Find where the given text appears and provide that cell's center as (x, y) coordinate. 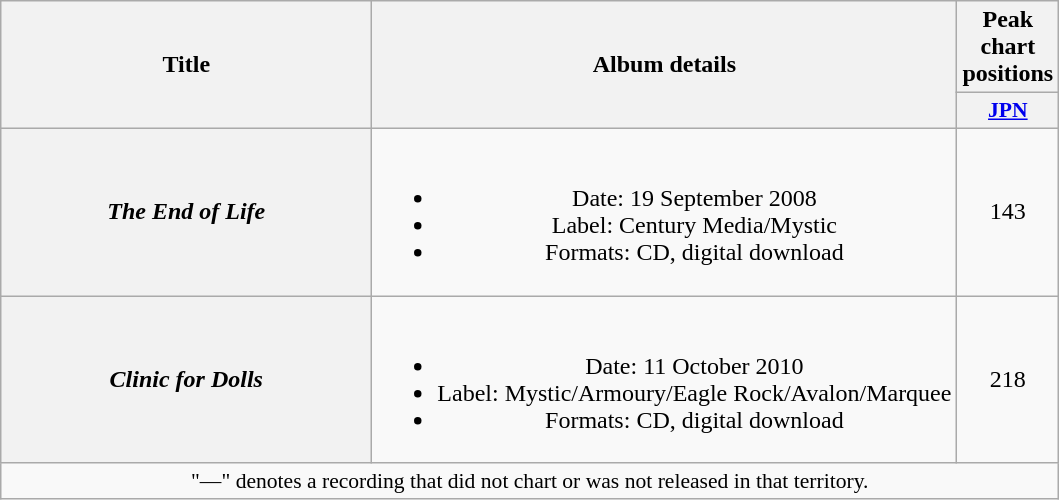
Clinic for Dolls (186, 380)
Album details (664, 65)
Title (186, 65)
143 (1008, 212)
The End of Life (186, 212)
218 (1008, 380)
Date: 19 September 2008Label: Century Media/MysticFormats: CD, digital download (664, 212)
"—" denotes a recording that did not chart or was not released in that territory. (530, 481)
JPN (1008, 111)
Peak chart positions (1008, 47)
Date: 11 October 2010Label: Mystic/Armoury/Eagle Rock/Avalon/MarqueeFormats: CD, digital download (664, 380)
